Return [x, y] of the center of cell containing provided text 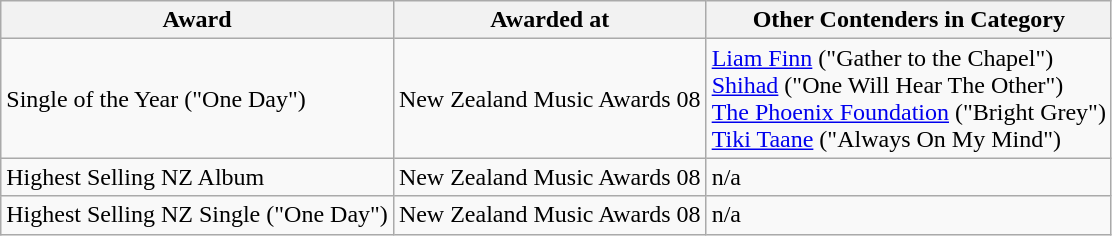
Highest Selling NZ Single ("One Day") [198, 215]
Awarded at [550, 20]
Other Contenders in Category [908, 20]
Award [198, 20]
Highest Selling NZ Album [198, 177]
Single of the Year ("One Day") [198, 98]
Liam Finn ("Gather to the Chapel")Shihad ("One Will Hear The Other")The Phoenix Foundation ("Bright Grey")Tiki Taane ("Always On My Mind") [908, 98]
